Capture the cell that displays the provided text and extract its [X, Y] central coordinate. 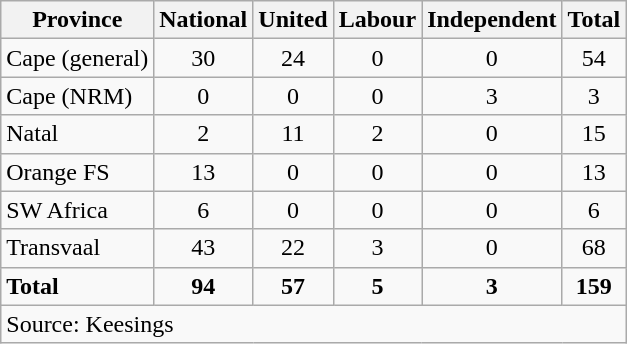
68 [594, 248]
National [204, 20]
United [293, 20]
Source: Keesings [314, 324]
Orange FS [78, 172]
57 [293, 286]
Province [78, 20]
Independent [492, 20]
43 [204, 248]
22 [293, 248]
94 [204, 286]
Cape (general) [78, 58]
24 [293, 58]
Cape (NRM) [78, 96]
Natal [78, 134]
11 [293, 134]
SW Africa [78, 210]
Transvaal [78, 248]
Labour [377, 20]
5 [377, 286]
15 [594, 134]
159 [594, 286]
30 [204, 58]
54 [594, 58]
